Scan for the cell matching the given text and deliver its (x, y) coordinate at center. 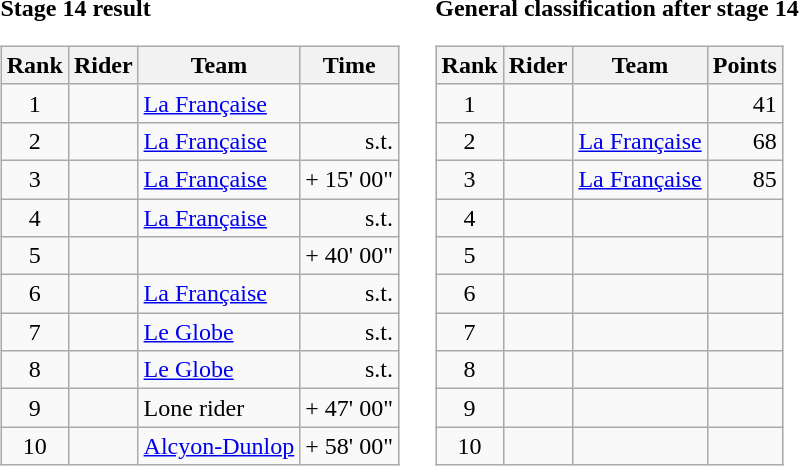
+ 58' 00" (350, 446)
Lone rider (219, 408)
41 (744, 103)
Time (350, 65)
68 (744, 141)
+ 47' 00" (350, 408)
Alcyon-Dunlop (219, 446)
+ 40' 00" (350, 256)
85 (744, 179)
Points (744, 65)
+ 15' 00" (350, 179)
